Return (x, y) of the center of cell containing provided text 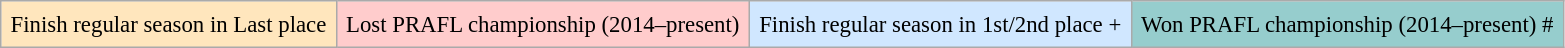
Won PRAFL championship (2014–present) # (1347, 24)
Finish regular season in 1st/2nd place + (940, 24)
Lost PRAFL championship (2014–present) (542, 24)
Finish regular season in Last place (168, 24)
